Return (X, Y) of the center of cell containing provided text 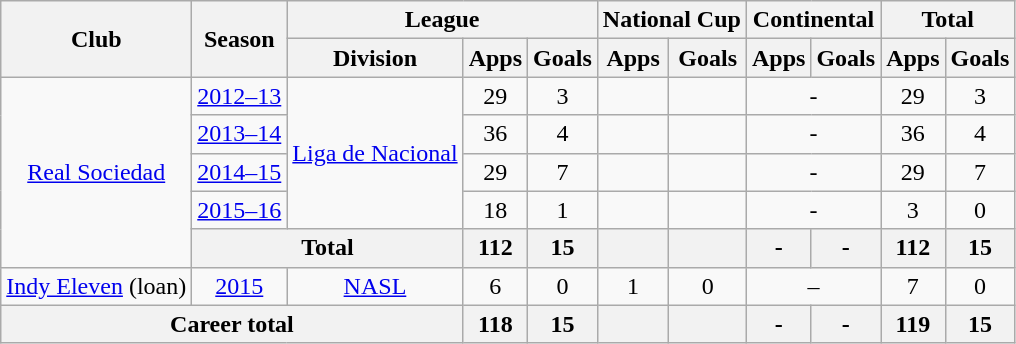
Season (240, 39)
18 (495, 210)
6 (495, 286)
Indy Eleven (loan) (96, 286)
– (813, 286)
Career total (232, 324)
Continental (813, 20)
National Cup (672, 20)
Club (96, 39)
2013–14 (240, 134)
119 (913, 324)
118 (495, 324)
2015–16 (240, 210)
Real Sociedad (96, 172)
NASL (375, 286)
2015 (240, 286)
2012–13 (240, 96)
Division (375, 58)
Liga de Nacional (375, 153)
2014–15 (240, 172)
League (442, 20)
